Pinpoint the cell where the given text exists, returning its (x, y) midpoint coordinate. 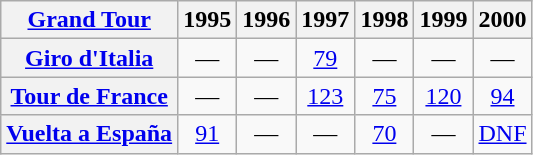
1996 (266, 20)
94 (502, 96)
79 (326, 58)
1997 (326, 20)
Grand Tour (90, 20)
Vuelta a España (90, 134)
91 (208, 134)
Tour de France (90, 96)
2000 (502, 20)
1995 (208, 20)
Giro d'Italia (90, 58)
DNF (502, 134)
1999 (444, 20)
1998 (384, 20)
123 (326, 96)
75 (384, 96)
120 (444, 96)
70 (384, 134)
